Capture the cell that displays the provided text and extract its [x, y] central coordinate. 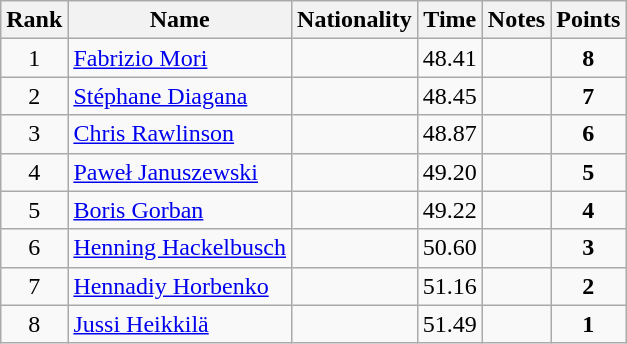
Henning Hackelbusch [180, 248]
49.22 [450, 210]
Time [450, 20]
Paweł Januszewski [180, 172]
Boris Gorban [180, 210]
Name [180, 20]
Jussi Heikkilä [180, 324]
48.87 [450, 134]
Nationality [355, 20]
48.41 [450, 58]
Rank [34, 20]
50.60 [450, 248]
49.20 [450, 172]
Stéphane Diagana [180, 96]
Chris Rawlinson [180, 134]
Fabrizio Mori [180, 58]
Notes [516, 20]
51.16 [450, 286]
48.45 [450, 96]
Hennadiy Horbenko [180, 286]
Points [588, 20]
51.49 [450, 324]
